Provide the [x, y] coordinate of the cell's center where the given text is located.  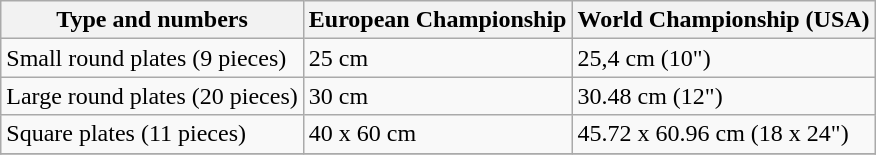
Type and numbers [152, 20]
Square plates (11 pieces) [152, 134]
25 cm [438, 58]
European Championship [438, 20]
40 x 60 cm [438, 134]
Small round plates (9 pieces) [152, 58]
25,4 cm (10") [724, 58]
45.72 x 60.96 cm (18 x 24") [724, 134]
30.48 cm (12") [724, 96]
Large round plates (20 pieces) [152, 96]
30 cm [438, 96]
World Championship (USA) [724, 20]
